Provide the [x, y] coordinate of the cell's center where the given text is located.  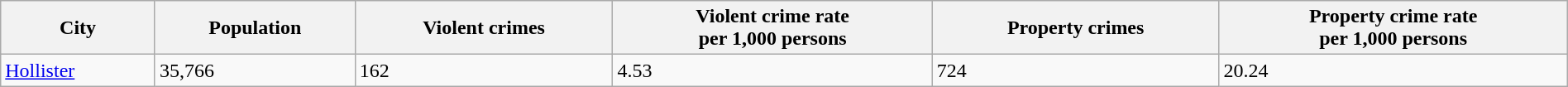
20.24 [1393, 70]
Population [255, 28]
Violent crime rateper 1,000 persons [772, 28]
City [78, 28]
Property crime rateper 1,000 persons [1393, 28]
Hollister [78, 70]
162 [484, 70]
35,766 [255, 70]
Violent crimes [484, 28]
4.53 [772, 70]
Property crimes [1075, 28]
724 [1075, 70]
